Output the (x, y) coordinate of the center of the cell containing the given text.  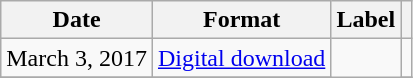
Date (77, 20)
March 3, 2017 (77, 58)
Label (366, 20)
Digital download (241, 58)
Format (241, 20)
